Return [X, Y] of the center of cell containing provided text 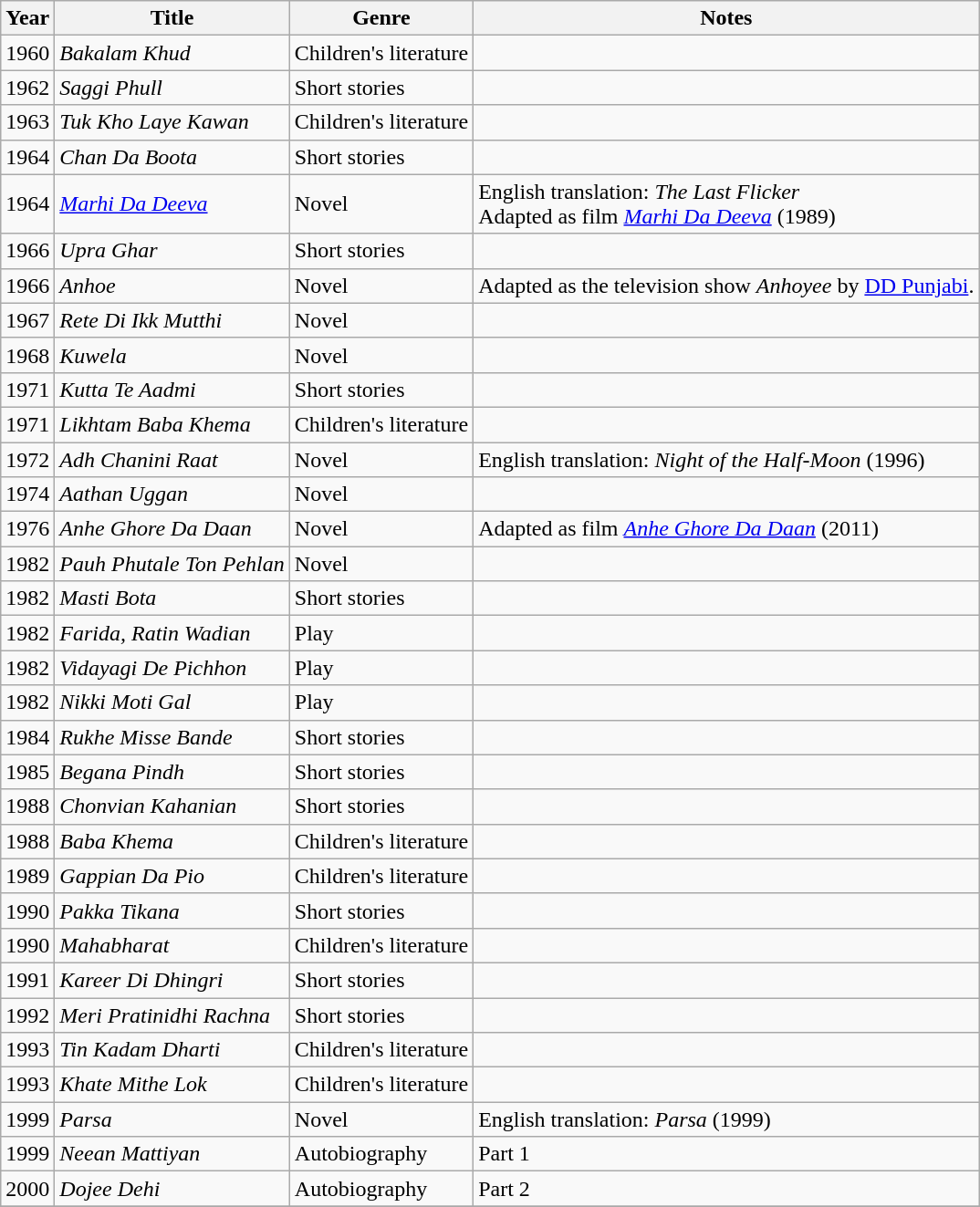
1963 [27, 122]
Bakalam Khud [172, 53]
Farida, Ratin Wadian [172, 633]
Adh Chanini Raat [172, 459]
Tuk Kho Laye Kawan [172, 122]
Upra Ghar [172, 251]
English translation: Parsa (1999) [726, 1119]
1989 [27, 876]
Marhi Da Deeva [172, 204]
1984 [27, 737]
1967 [27, 320]
Chonvian Kahanian [172, 806]
1992 [27, 1015]
Gappian Da Pio [172, 876]
Year [27, 18]
Dojee Dehi [172, 1189]
Pakka Tikana [172, 910]
Parsa [172, 1119]
Tin Kadam Dharti [172, 1050]
Kareer Di Dhingri [172, 980]
Adapted as film Anhe Ghore Da Daan (2011) [726, 529]
1960 [27, 53]
Saggi Phull [172, 88]
Mahabharat [172, 945]
Anhe Ghore Da Daan [172, 529]
1972 [27, 459]
Rukhe Misse Bande [172, 737]
1985 [27, 772]
1974 [27, 494]
Nikki Moti Gal [172, 702]
English translation: The Last Flicker Adapted as film Marhi Da Deeva (1989) [726, 204]
1976 [27, 529]
1991 [27, 980]
Rete Di Ikk Mutthi [172, 320]
Neean Mattiyan [172, 1154]
Pauh Phutale Ton Pehlan [172, 564]
Title [172, 18]
2000 [27, 1189]
Meri Pratinidhi Rachna [172, 1015]
Part 1 [726, 1154]
English translation: Night of the Half-Moon (1996) [726, 459]
Baba Khema [172, 841]
Chan Da Boota [172, 157]
Kutta Te Aadmi [172, 390]
Adapted as the television show Anhoyee by DD Punjabi. [726, 286]
Kuwela [172, 355]
Khate Mithe Lok [172, 1085]
Vidayagi De Pichhon [172, 668]
1962 [27, 88]
Masti Bota [172, 598]
1968 [27, 355]
Part 2 [726, 1189]
Likhtam Baba Khema [172, 424]
Aathan Uggan [172, 494]
Notes [726, 18]
Anhoe [172, 286]
Genre [381, 18]
Begana Pindh [172, 772]
